Capture the cell that displays the provided text and extract its (X, Y) central coordinate. 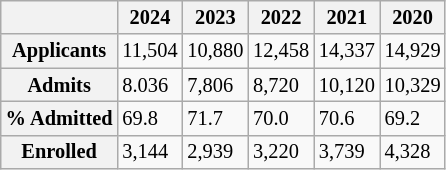
8,720 (281, 85)
2020 (413, 17)
10,329 (413, 85)
7,806 (215, 85)
10,880 (215, 51)
70.6 (347, 118)
Applicants (60, 51)
2021 (347, 17)
14,929 (413, 51)
2023 (215, 17)
10,120 (347, 85)
71.7 (215, 118)
69.8 (150, 118)
Admits (60, 85)
70.0 (281, 118)
3,739 (347, 152)
3,220 (281, 152)
12,458 (281, 51)
3,144 (150, 152)
2022 (281, 17)
11,504 (150, 51)
8.036 (150, 85)
2024 (150, 17)
14,337 (347, 51)
% Admitted (60, 118)
2,939 (215, 152)
Enrolled (60, 152)
69.2 (413, 118)
4,328 (413, 152)
